Find where the given text appears and provide that cell's center as (X, Y) coordinate. 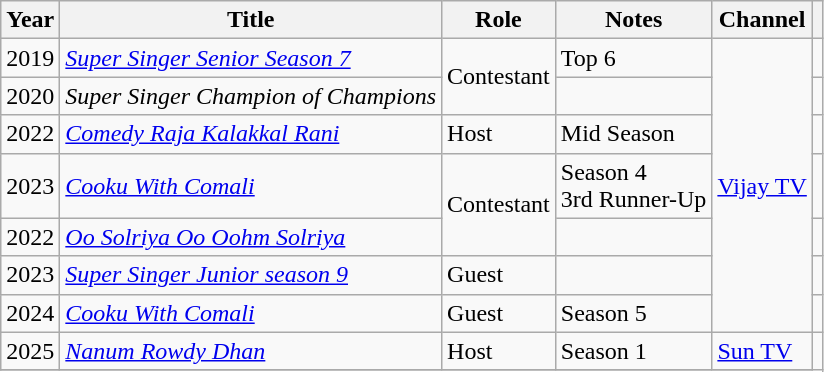
Season 1 (634, 351)
Super Singer Senior Season 7 (251, 58)
Title (251, 20)
2024 (30, 313)
Mid Season (634, 134)
Role (499, 20)
Season 5 (634, 313)
Nanum Rowdy Dhan (251, 351)
2025 (30, 351)
Super Singer Junior season 9 (251, 275)
Season 43rd Runner-Up (634, 186)
2020 (30, 96)
Comedy Raja Kalakkal Rani (251, 134)
Top 6 (634, 58)
Year (30, 20)
Channel (762, 20)
Sun TV (762, 351)
2019 (30, 58)
Oo Solriya Oo Oohm Solriya (251, 237)
Super Singer Champion of Champions (251, 96)
Vijay TV (762, 186)
Notes (634, 20)
